Extract the (x, y) coordinate from the center of the cell holding the provided text.  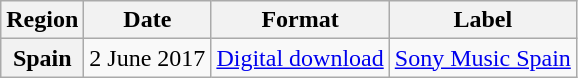
Spain (42, 58)
2 June 2017 (148, 58)
Sony Music Spain (482, 58)
Label (482, 20)
Format (300, 20)
Digital download (300, 58)
Region (42, 20)
Date (148, 20)
